Identify which cell holds the provided text, then report its (x, y) central coordinate. 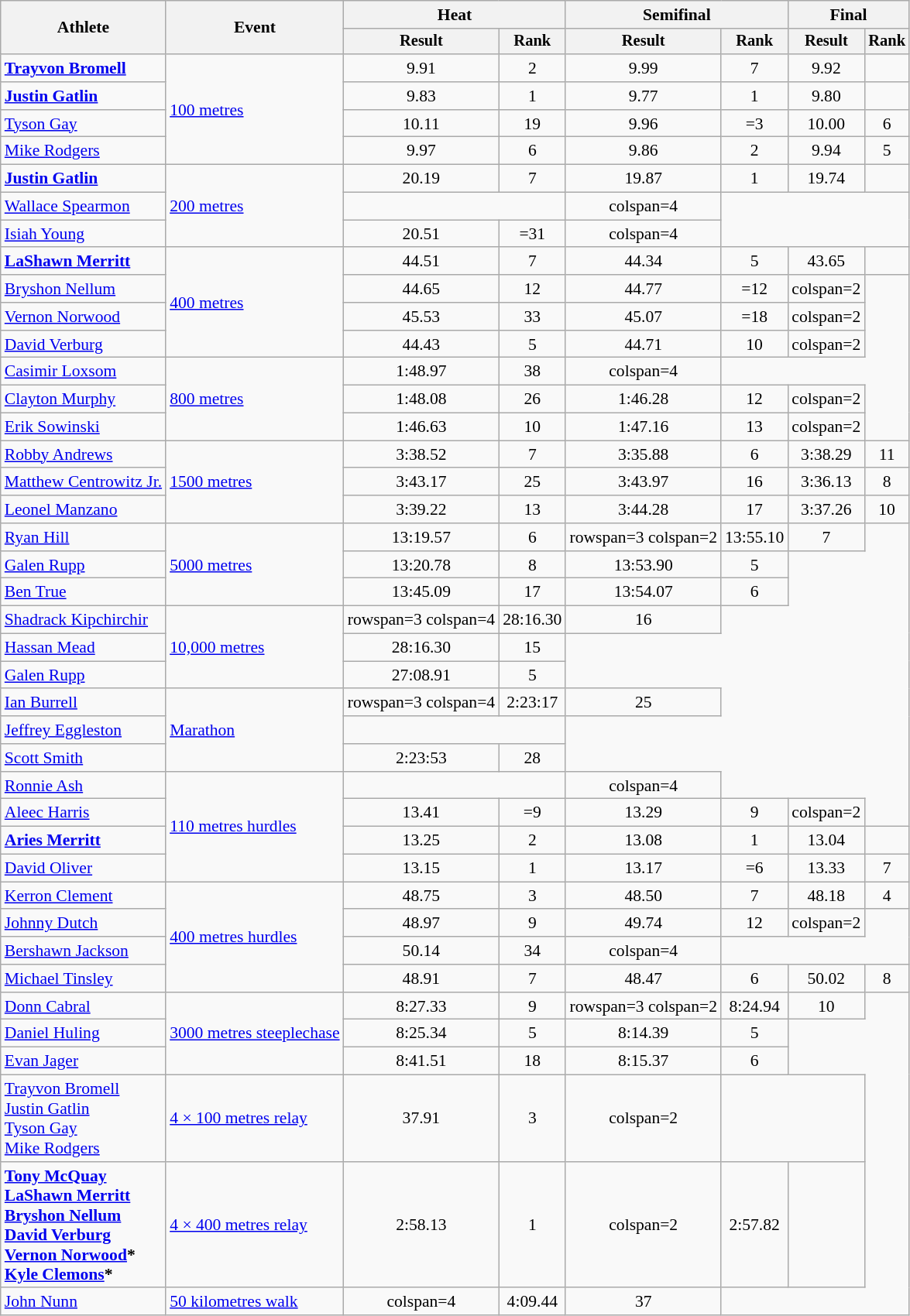
1:46.63 (421, 427)
4:09.44 (532, 1302)
13:19.57 (421, 537)
10.00 (826, 124)
13:20.78 (421, 565)
Robby Andrews (84, 454)
Erik Sowinski (84, 427)
50 kilometres walk (255, 1302)
9.83 (421, 96)
28 (532, 758)
Evan Jager (84, 1061)
1500 metres (255, 482)
8:15.37 (643, 1061)
4 × 400 metres relay (255, 1225)
27:08.91 (421, 675)
Ian Burrell (84, 703)
49.74 (643, 924)
38 (532, 372)
19 (532, 124)
13:45.09 (421, 592)
9.99 (643, 68)
9.96 (643, 124)
2:57.82 (754, 1225)
Isiah Young (84, 234)
Kerron Clement (84, 896)
48.91 (421, 978)
=3 (754, 124)
Casimir Loxsom (84, 372)
10.11 (421, 124)
Wallace Spearmon (84, 207)
2:23:17 (532, 703)
20.19 (421, 179)
=31 (532, 234)
37.91 (421, 1119)
1:46.28 (643, 399)
Scott Smith (84, 758)
9.77 (643, 96)
48.50 (643, 896)
Tony McQuayLaShawn MerrittBryshon NellumDavid VerburgVernon Norwood*Kyle Clemons* (84, 1225)
37 (643, 1302)
44.43 (421, 344)
2:58.13 (421, 1225)
Event (255, 28)
Athlete (84, 28)
200 metres (255, 206)
48.97 (421, 924)
5000 metres (255, 565)
Aries Merritt (84, 841)
Daniel Huling (84, 1033)
8:27.33 (421, 1006)
800 metres (255, 399)
48.18 (826, 896)
LaShawn Merritt (84, 262)
34 (532, 951)
Mike Rodgers (84, 151)
Tyson Gay (84, 124)
8:14.39 (643, 1033)
9.91 (421, 68)
13.04 (826, 841)
=6 (754, 869)
400 metres (255, 303)
9.94 (826, 151)
8:25.34 (421, 1033)
Shadrack Kipchirchir (84, 620)
13.15 (421, 869)
8:24.94 (754, 1006)
Marathon (255, 731)
110 metres hurdles (255, 827)
13:53.90 (643, 565)
David Oliver (84, 869)
3:35.88 (643, 454)
Michael Tinsley (84, 978)
Heat (455, 15)
3:43.97 (643, 482)
13.29 (643, 813)
9.80 (826, 96)
Clayton Murphy (84, 399)
4 × 100 metres relay (255, 1119)
8:41.51 (421, 1061)
10,000 metres (255, 647)
1:47.16 (643, 427)
13.41 (421, 813)
Donn Cabral (84, 1006)
1:48.97 (421, 372)
3:38.52 (421, 454)
9.92 (826, 68)
3:38.29 (826, 454)
David Verburg (84, 344)
Ryan Hill (84, 537)
3000 metres steeplechase (255, 1034)
=9 (532, 813)
1:48.08 (421, 399)
44.34 (643, 262)
44.77 (643, 289)
48.75 (421, 896)
4 (887, 896)
20.51 (421, 234)
13.25 (421, 841)
44.71 (643, 344)
Vernon Norwood (84, 317)
3:36.13 (826, 482)
13:54.07 (643, 592)
44.51 (421, 262)
Hassan Mead (84, 648)
Bryshon Nellum (84, 289)
Matthew Centrowitz Jr. (84, 482)
13.17 (643, 869)
2:23:53 (421, 758)
13.08 (643, 841)
3:39.22 (421, 509)
Ronnie Ash (84, 786)
18 (532, 1061)
Trayvon BromellJustin GatlinTyson GayMike Rodgers (84, 1119)
19.74 (826, 179)
=18 (754, 317)
Final (849, 15)
Ben True (84, 592)
48.47 (643, 978)
Johnny Dutch (84, 924)
11 (887, 454)
19.87 (643, 179)
13:55.10 (754, 537)
3:44.28 (643, 509)
=12 (754, 289)
Trayvon Bromell (84, 68)
50.02 (826, 978)
26 (532, 399)
3:43.17 (421, 482)
43.65 (826, 262)
13.33 (826, 869)
45.07 (643, 317)
Bershawn Jackson (84, 951)
33 (532, 317)
50.14 (421, 951)
John Nunn (84, 1302)
Leonel Manzano (84, 509)
9.86 (643, 151)
400 metres hurdles (255, 937)
45.53 (421, 317)
9.97 (421, 151)
Semifinal (677, 15)
Jeffrey Eggleston (84, 730)
100 metres (255, 109)
Aleec Harris (84, 813)
44.65 (421, 289)
3:37.26 (826, 509)
15 (532, 648)
